Detect which cell encompasses the target text, then output its (X, Y) center coordinate. 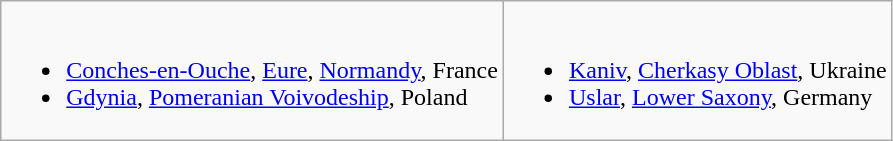
Conches-en-Ouche, Eure, Normandy, France Gdynia, Pomeranian Voivodeship, Poland (252, 71)
Kaniv, Cherkasy Oblast, Ukraine Uslar, Lower Saxony, Germany (698, 71)
